Find where the given text appears and provide that cell's center as (X, Y) coordinate. 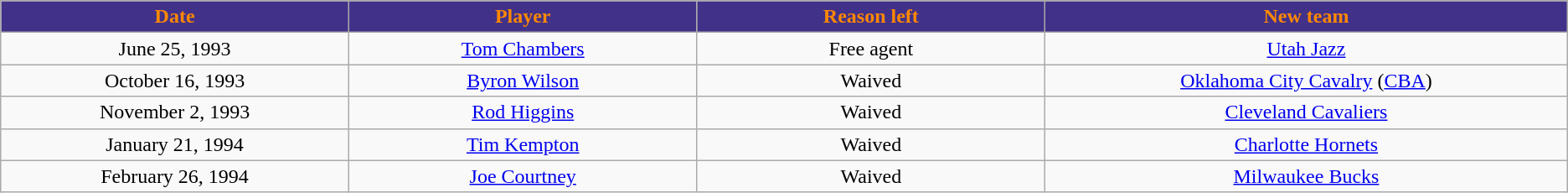
Cleveland Cavaliers (1307, 112)
June 25, 1993 (175, 49)
Date (175, 17)
Player (523, 17)
Oklahoma City Cavalry (CBA) (1307, 81)
Free agent (871, 49)
Reason left (871, 17)
October 16, 1993 (175, 81)
Utah Jazz (1307, 49)
Charlotte Hornets (1307, 144)
Joe Courtney (523, 176)
New team (1307, 17)
Tim Kempton (523, 144)
February 26, 1994 (175, 176)
Byron Wilson (523, 81)
Rod Higgins (523, 112)
November 2, 1993 (175, 112)
Tom Chambers (523, 49)
Milwaukee Bucks (1307, 176)
January 21, 1994 (175, 144)
